Search for the cell housing the specified text and yield its (X, Y) center coordinate. 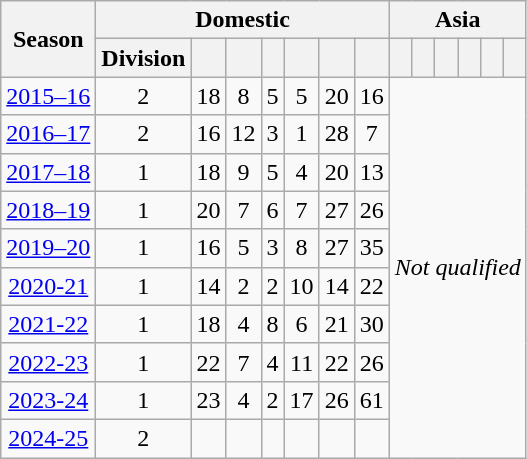
61 (372, 400)
Season (48, 39)
2024-25 (48, 438)
10 (302, 286)
12 (244, 134)
Not qualified (458, 268)
Domestic (242, 20)
17 (302, 400)
Division (144, 58)
13 (372, 172)
30 (372, 324)
35 (372, 248)
11 (302, 362)
2019–20 (48, 248)
9 (244, 172)
21 (336, 324)
2018–19 (48, 210)
2023-24 (48, 400)
Asia (458, 20)
2016–17 (48, 134)
2021-22 (48, 324)
23 (208, 400)
2015–16 (48, 96)
2017–18 (48, 172)
2022-23 (48, 362)
2020-21 (48, 286)
28 (336, 134)
